Find where the given text appears and provide that cell's center as [x, y] coordinate. 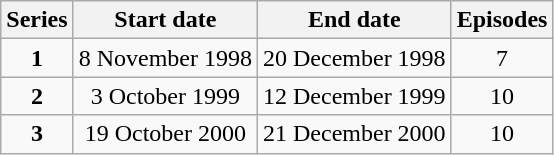
3 [37, 134]
2 [37, 96]
Series [37, 20]
8 November 1998 [165, 58]
Start date [165, 20]
Episodes [502, 20]
20 December 1998 [354, 58]
21 December 2000 [354, 134]
3 October 1999 [165, 96]
1 [37, 58]
19 October 2000 [165, 134]
7 [502, 58]
12 December 1999 [354, 96]
End date [354, 20]
